Return the [x, y] coordinate for the center point of the cell that contains the specified text.  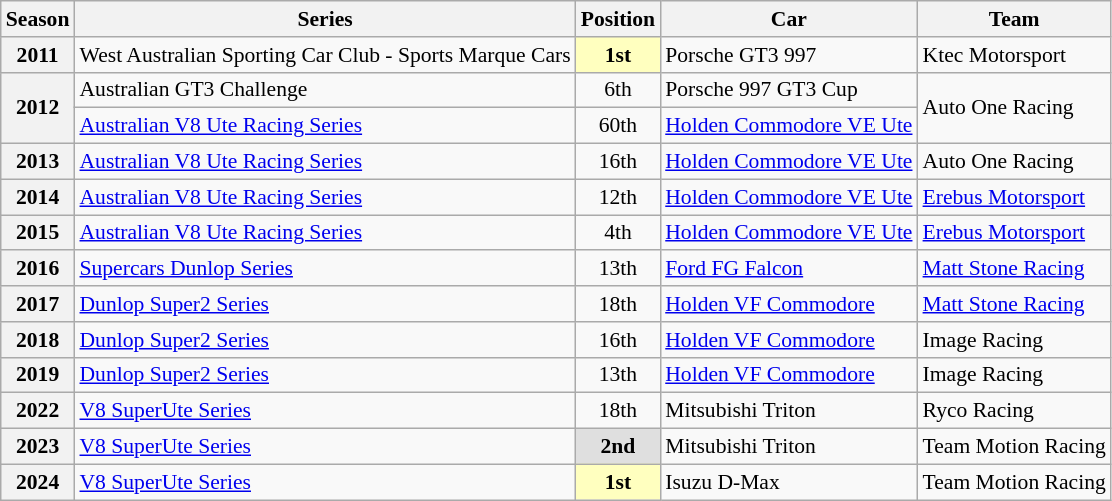
Season [38, 19]
2015 [38, 233]
Position [618, 19]
6th [618, 90]
2nd [618, 447]
2019 [38, 375]
Isuzu D-Max [788, 482]
West Australian Sporting Car Club - Sports Marque Cars [324, 55]
2017 [38, 304]
4th [618, 233]
12th [618, 197]
Porsche GT3 997 [788, 55]
Team [1014, 19]
2016 [38, 269]
Car [788, 19]
2013 [38, 162]
Australian GT3 Challenge [324, 90]
Porsche 997 GT3 Cup [788, 90]
Ford FG Falcon [788, 269]
2023 [38, 447]
Ryco Racing [1014, 411]
2012 [38, 108]
2018 [38, 340]
Ktec Motorsport [1014, 55]
Supercars Dunlop Series [324, 269]
2011 [38, 55]
2024 [38, 482]
Series [324, 19]
2014 [38, 197]
2022 [38, 411]
60th [618, 126]
